Return (X, Y) of the center of cell containing provided text 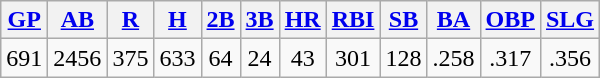
.258 (454, 58)
SB (404, 20)
AB (78, 20)
43 (302, 58)
RBI (353, 20)
128 (404, 58)
375 (130, 58)
633 (178, 58)
SLG (570, 20)
3B (260, 20)
2456 (78, 58)
64 (220, 58)
GP (24, 20)
.356 (570, 58)
OBP (510, 20)
24 (260, 58)
HR (302, 20)
301 (353, 58)
H (178, 20)
R (130, 20)
.317 (510, 58)
BA (454, 20)
691 (24, 58)
2B (220, 20)
